From the cell containing the given text, extract its center point as [x, y] coordinate. 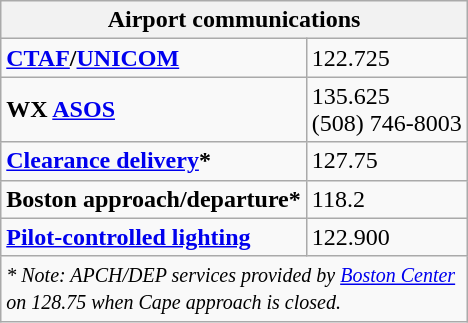
118.2 [386, 199]
Clearance delivery* [154, 161]
122.725 [386, 58]
Airport communications [234, 20]
135.625(508) 746-8003 [386, 110]
CTAF/UNICOM [154, 58]
Boston approach/departure* [154, 199]
* Note: APCH/DEP services provided by Boston Centeron 128.75 when Cape approach is closed. [234, 288]
122.900 [386, 237]
Pilot-controlled lighting [154, 237]
127.75 [386, 161]
WX ASOS [154, 110]
